Scan for the cell matching the given text and deliver its [x, y] coordinate at center. 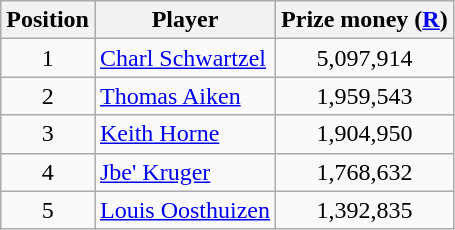
Player [184, 20]
1,959,543 [365, 96]
1 [48, 58]
2 [48, 96]
Louis Oosthuizen [184, 210]
1,392,835 [365, 210]
Charl Schwartzel [184, 58]
4 [48, 172]
5,097,914 [365, 58]
Prize money (R) [365, 20]
1,904,950 [365, 134]
5 [48, 210]
Keith Horne [184, 134]
1,768,632 [365, 172]
Jbe' Kruger [184, 172]
3 [48, 134]
Position [48, 20]
Thomas Aiken [184, 96]
